Provide the (X, Y) coordinate of the cell's center where the given text is located.  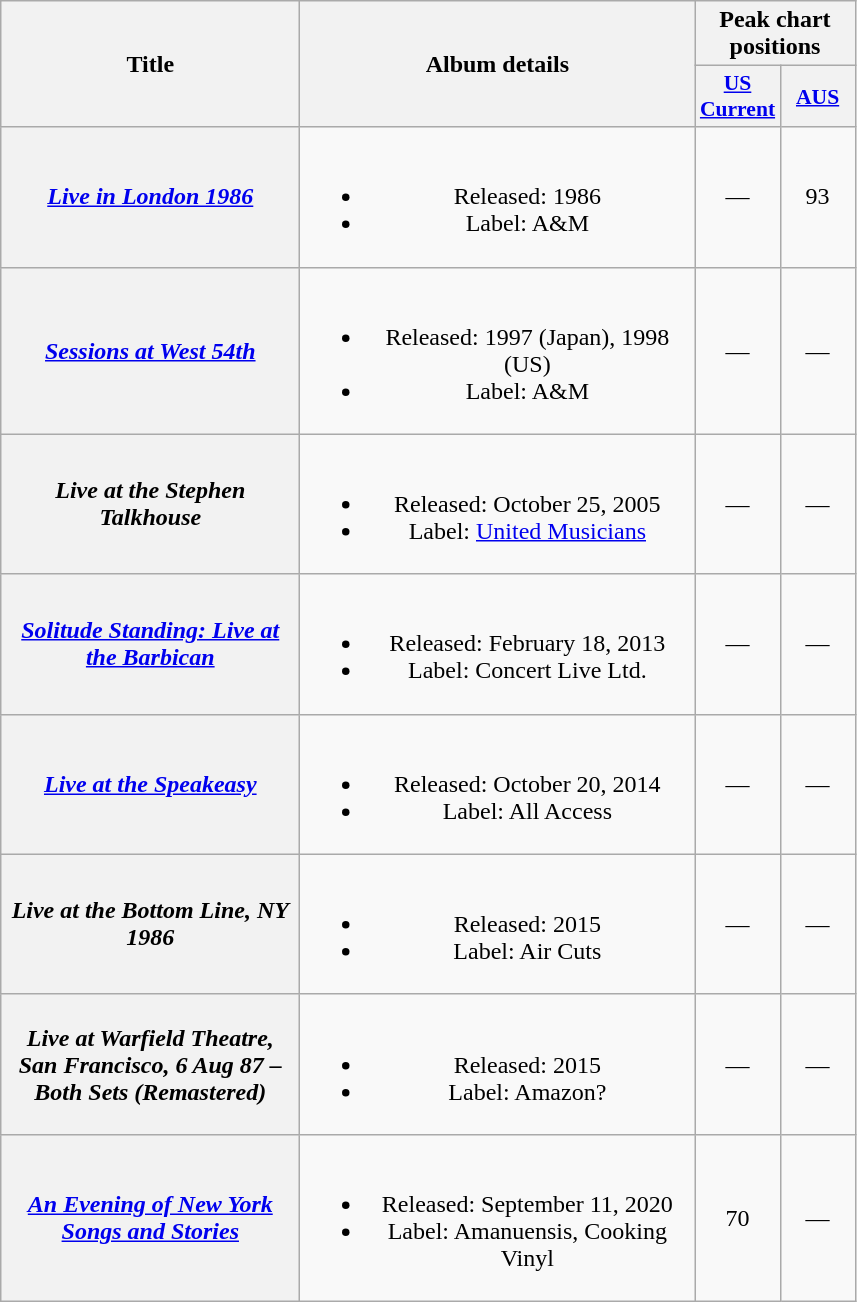
Peak chart positions (775, 34)
USCurrent (738, 96)
Released: 1997 (Japan), 1998 (US)Label: A&M (498, 350)
An Evening of New York Songs and Stories (150, 1218)
Sessions at West 54th (150, 350)
Solitude Standing: Live at the Barbican (150, 644)
Released: 2015Label: Air Cuts (498, 924)
Released: October 25, 2005Label: United Musicians (498, 504)
Released: October 20, 2014Label: All Access (498, 784)
70 (738, 1218)
Album details (498, 64)
Live at the Speakeasy (150, 784)
Live at the Bottom Line, NY 1986 (150, 924)
Live at Warfield Theatre, San Francisco, 6 Aug 87 – Both Sets (Remastered) (150, 1064)
Released: 1986Label: A&M (498, 197)
Live at the Stephen Talkhouse (150, 504)
Released: September 11, 2020Label: Amanuensis, Cooking Vinyl (498, 1218)
Released: 2015Label: Amazon? (498, 1064)
Released: February 18, 2013Label: Concert Live Ltd. (498, 644)
AUS (818, 96)
Title (150, 64)
Live in London 1986 (150, 197)
93 (818, 197)
